Return (X, Y) of the center of cell containing provided text 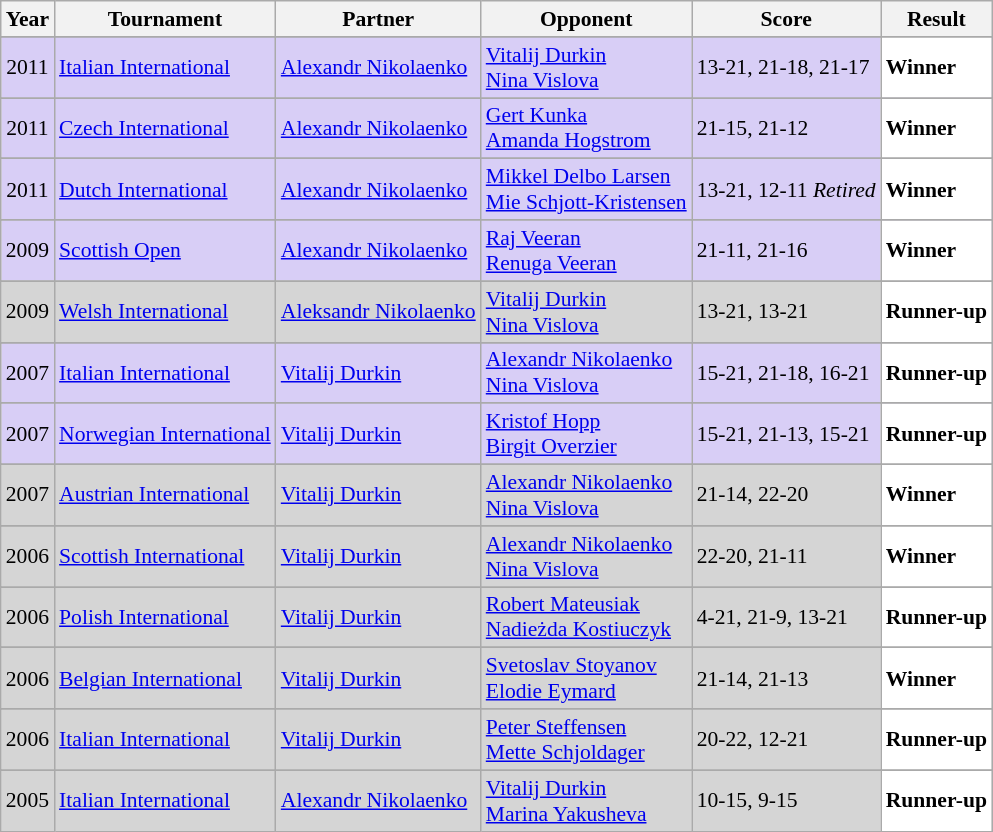
21-14, 22-20 (786, 496)
20-22, 12-21 (786, 740)
15-21, 21-18, 16-21 (786, 372)
13-21, 13-21 (786, 312)
Scottish Open (165, 250)
4-21, 21-9, 13-21 (786, 618)
Belgian International (165, 678)
21-15, 21-12 (786, 128)
Austrian International (165, 496)
Scottish International (165, 556)
Kristof Hopp Birgit Overzier (586, 434)
13-21, 12-11 Retired (786, 190)
Czech International (165, 128)
15-21, 21-13, 15-21 (786, 434)
2005 (28, 800)
Result (936, 19)
Gert Kunka Amanda Hogstrom (586, 128)
Raj Veeran Renuga Veeran (586, 250)
Norwegian International (165, 434)
Tournament (165, 19)
Score (786, 19)
21-11, 21-16 (786, 250)
13-21, 21-18, 21-17 (786, 68)
21-14, 21-13 (786, 678)
Svetoslav Stoyanov Elodie Eymard (586, 678)
Welsh International (165, 312)
Peter Steffensen Mette Schjoldager (586, 740)
Partner (378, 19)
Dutch International (165, 190)
Polish International (165, 618)
Robert Mateusiak Nadieżda Kostiuczyk (586, 618)
Opponent (586, 19)
Aleksandr Nikolaenko (378, 312)
10-15, 9-15 (786, 800)
22-20, 21-11 (786, 556)
Mikkel Delbo Larsen Mie Schjott-Kristensen (586, 190)
Vitalij Durkin Marina Yakusheva (586, 800)
Year (28, 19)
